Return [x, y] of the center of cell containing provided text 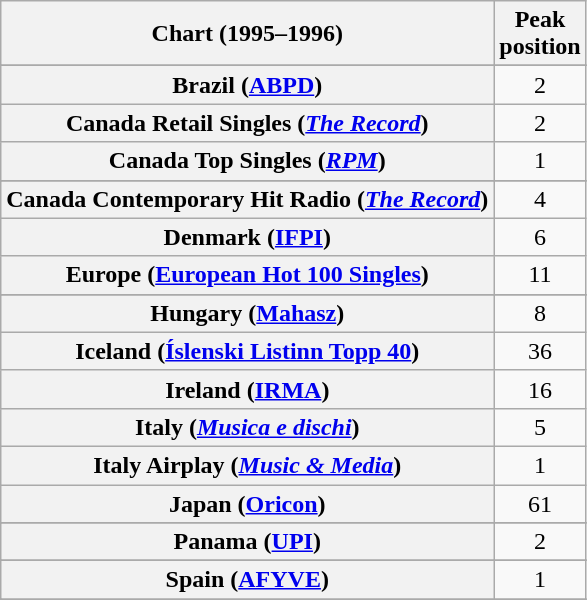
5 [540, 427]
Italy Airplay (Music & Media) [248, 465]
Canada Contemporary Hit Radio (The Record) [248, 199]
Hungary (Mahasz) [248, 313]
Iceland (Íslenski Listinn Topp 40) [248, 351]
Canada Top Singles (RPM) [248, 161]
4 [540, 199]
6 [540, 237]
61 [540, 503]
Peakposition [540, 34]
16 [540, 389]
Canada Retail Singles (The Record) [248, 123]
Denmark (IFPI) [248, 237]
11 [540, 275]
Ireland (IRMA) [248, 389]
Europe (European Hot 100 Singles) [248, 275]
Chart (1995–1996) [248, 34]
Spain (AFYVE) [248, 580]
8 [540, 313]
Brazil (ABPD) [248, 85]
Panama (UPI) [248, 542]
Japan (Oricon) [248, 503]
36 [540, 351]
Italy (Musica e dischi) [248, 427]
